From the cell containing the given text, extract its center point as [X, Y] coordinate. 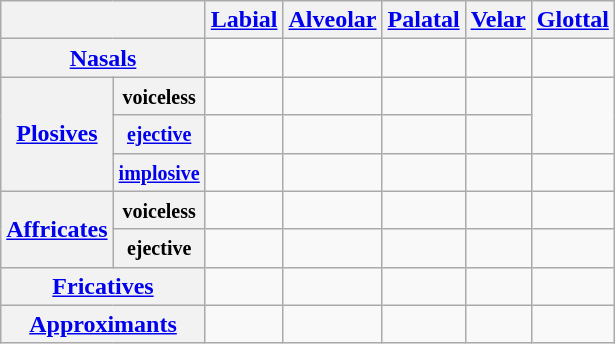
Plosives [57, 134]
Alveolar [332, 20]
Palatal [424, 20]
Glottal [572, 20]
Nasals [103, 58]
Fricatives [103, 286]
Velar [498, 20]
Labial [244, 20]
Affricates [57, 229]
Approximants [103, 324]
implosive [159, 172]
